Identify which cell holds the provided text, then report its (x, y) central coordinate. 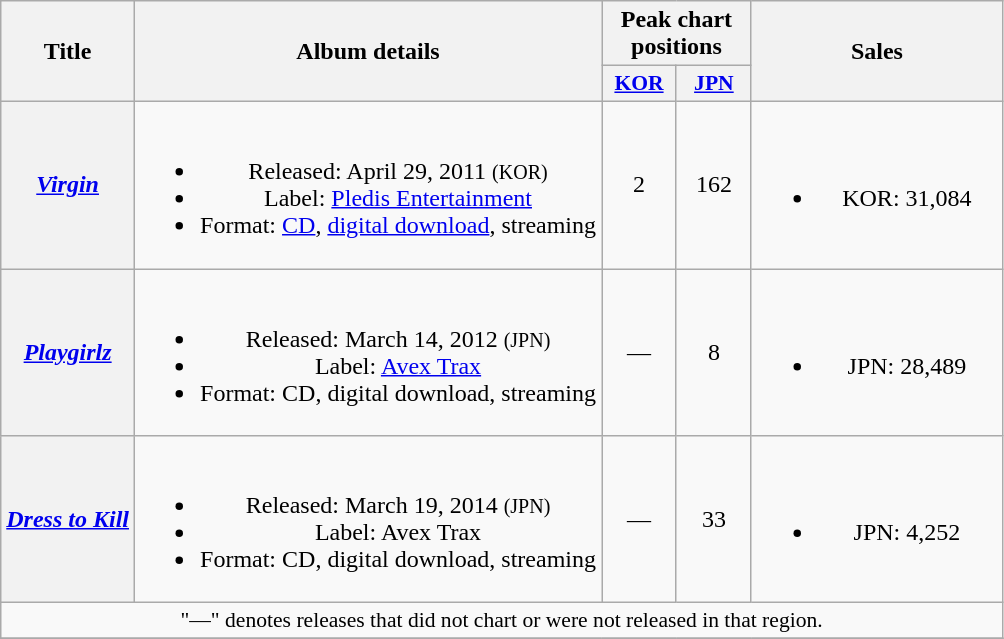
33 (714, 520)
Dress to Kill (68, 520)
KOR (640, 84)
Released: March 14, 2012 (JPN)Label: Avex TraxFormat: CD, digital download, streaming (368, 352)
2 (640, 184)
Released: April 29, 2011 (KOR)Label: Pledis EntertainmentFormat: CD, digital download, streaming (368, 184)
Title (68, 52)
KOR: 31,084 (876, 184)
Released: March 19, 2014 (JPN)Label: Avex TraxFormat: CD, digital download, streaming (368, 520)
"—" denotes releases that did not chart or were not released in that region. (502, 621)
JPN (714, 84)
Sales (876, 52)
162 (714, 184)
JPN: 28,489 (876, 352)
Album details (368, 52)
Peak chart positions (677, 34)
Playgirlz (68, 352)
Virgin (68, 184)
8 (714, 352)
JPN: 4,252 (876, 520)
